Search for the cell housing the specified text and yield its [X, Y] center coordinate. 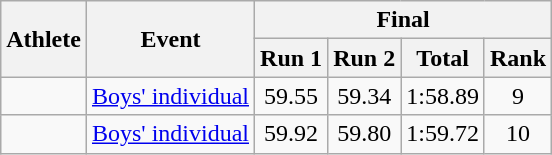
Athlete [44, 39]
59.34 [364, 96]
59.80 [364, 134]
1:58.89 [443, 96]
Event [170, 39]
Rank [518, 58]
Run 1 [292, 58]
Run 2 [364, 58]
Final [404, 20]
1:59.72 [443, 134]
Total [443, 58]
9 [518, 96]
59.55 [292, 96]
59.92 [292, 134]
10 [518, 134]
